Output the [X, Y] coordinate of the center of the cell containing the given text.  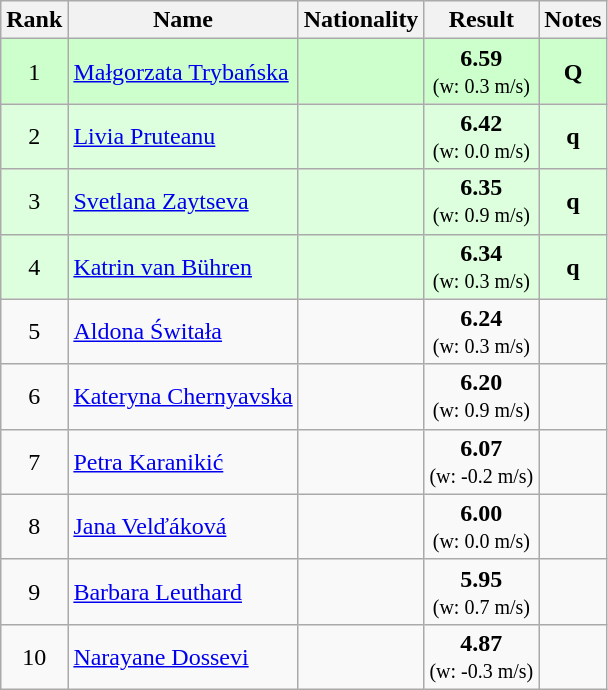
6.34(w: 0.3 m/s) [482, 266]
Notes [573, 20]
6.24(w: 0.3 m/s) [482, 332]
Name [183, 20]
1 [34, 72]
6 [34, 396]
Narayane Dossevi [183, 656]
Jana Velďáková [183, 526]
7 [34, 462]
6.35(w: 0.9 m/s) [482, 202]
9 [34, 592]
5.95(w: 0.7 m/s) [482, 592]
10 [34, 656]
Nationality [361, 20]
8 [34, 526]
4.87(w: -0.3 m/s) [482, 656]
Livia Pruteanu [183, 136]
5 [34, 332]
Barbara Leuthard [183, 592]
6.07(w: -0.2 m/s) [482, 462]
Aldona Świtała [183, 332]
6.20(w: 0.9 m/s) [482, 396]
Petra Karanikić [183, 462]
6.59(w: 0.3 m/s) [482, 72]
Result [482, 20]
3 [34, 202]
Katrin van Bühren [183, 266]
4 [34, 266]
Svetlana Zaytseva [183, 202]
6.00(w: 0.0 m/s) [482, 526]
Rank [34, 20]
6.42(w: 0.0 m/s) [482, 136]
Q [573, 72]
2 [34, 136]
Kateryna Chernyavska [183, 396]
Małgorzata Trybańska [183, 72]
